Identify which cell holds the provided text, then report its [X, Y] central coordinate. 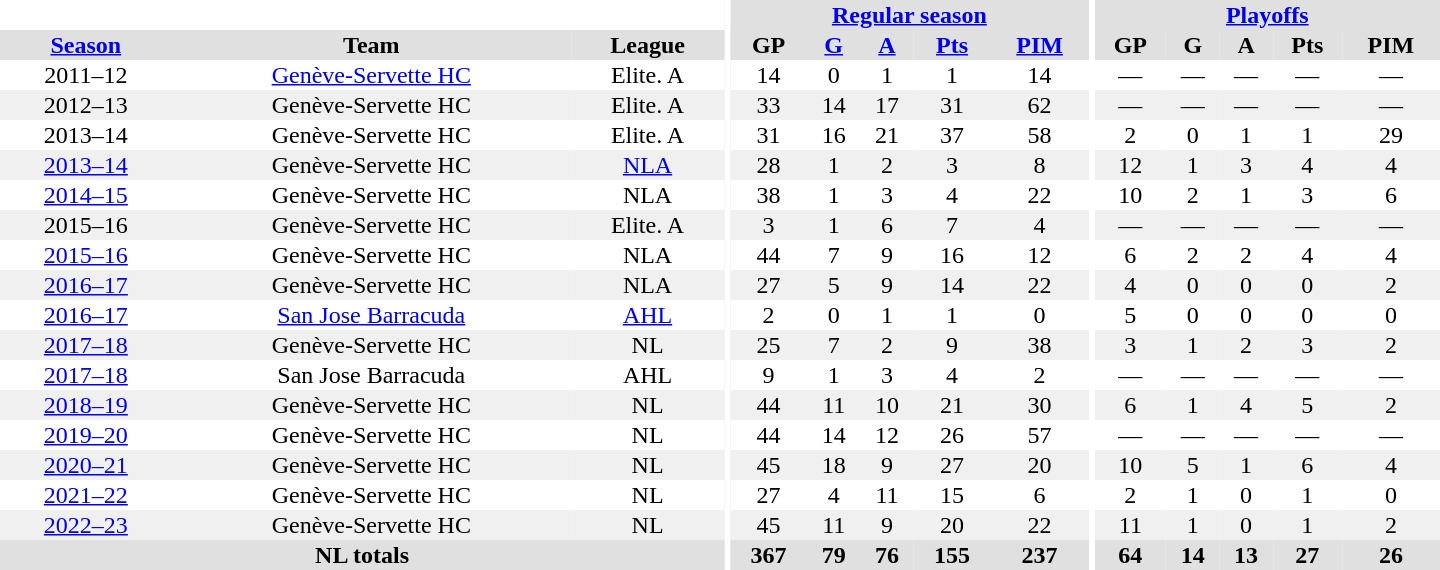
62 [1040, 105]
Playoffs [1268, 15]
237 [1040, 555]
Regular season [909, 15]
64 [1131, 555]
2020–21 [86, 465]
2022–23 [86, 525]
58 [1040, 135]
28 [768, 165]
17 [886, 105]
13 [1246, 555]
30 [1040, 405]
37 [952, 135]
Team [372, 45]
2021–22 [86, 495]
29 [1391, 135]
2018–19 [86, 405]
25 [768, 345]
8 [1040, 165]
155 [952, 555]
18 [834, 465]
79 [834, 555]
Season [86, 45]
2011–12 [86, 75]
2019–20 [86, 435]
15 [952, 495]
2012–13 [86, 105]
57 [1040, 435]
76 [886, 555]
NL totals [362, 555]
367 [768, 555]
33 [768, 105]
2014–15 [86, 195]
League [648, 45]
